Determine the (x, y) coordinate at the center of the cell enclosing the given text.  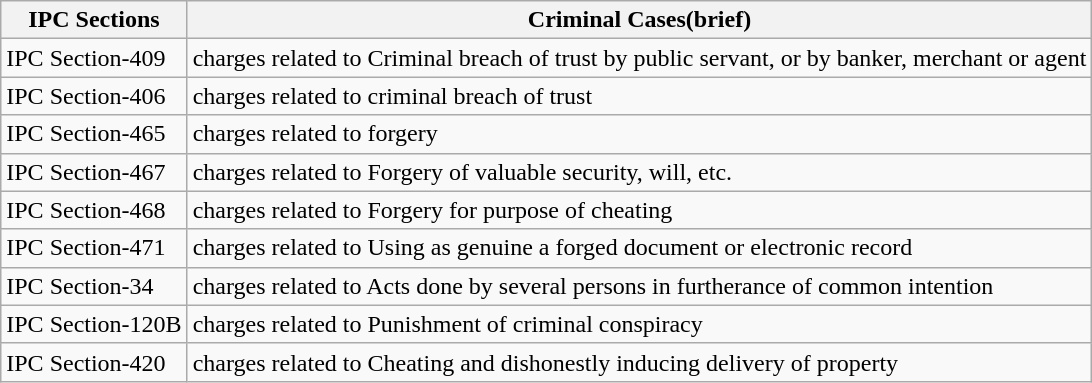
IPC Section-420 (94, 362)
IPC Section-34 (94, 286)
charges related to Criminal breach of trust by public servant, or by banker, merchant or agent (640, 58)
charges related to Cheating and dishonestly inducing delivery of property (640, 362)
IPC Section-471 (94, 248)
charges related to Using as genuine a forged document or electronic record (640, 248)
charges related to criminal breach of trust (640, 96)
charges related to Forgery of valuable security, will, etc. (640, 172)
IPC Section-465 (94, 134)
charges related to Punishment of criminal conspiracy (640, 324)
charges related to forgery (640, 134)
IPC Section-468 (94, 210)
charges related to Acts done by several persons in furtherance of common intention (640, 286)
IPC Sections (94, 20)
charges related to Forgery for purpose of cheating (640, 210)
IPC Section-467 (94, 172)
IPC Section-406 (94, 96)
IPC Section-409 (94, 58)
IPC Section-120B (94, 324)
Criminal Cases(brief) (640, 20)
